Extract the [x, y] coordinate from the center of the cell holding the provided text.  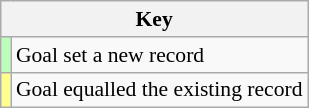
Goal equalled the existing record [160, 90]
Key [154, 19]
Goal set a new record [160, 55]
